Identify which cell holds the provided text, then report its (x, y) central coordinate. 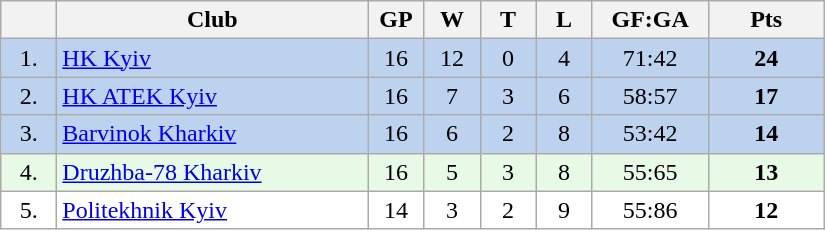
55:86 (650, 210)
0 (508, 58)
4 (564, 58)
T (508, 20)
HK Kyiv (212, 58)
24 (766, 58)
7 (452, 96)
17 (766, 96)
71:42 (650, 58)
5. (29, 210)
1. (29, 58)
2. (29, 96)
W (452, 20)
Pts (766, 20)
5 (452, 172)
55:65 (650, 172)
3. (29, 134)
58:57 (650, 96)
4. (29, 172)
HK ATEK Kyiv (212, 96)
9 (564, 210)
L (564, 20)
Club (212, 20)
Politekhnik Kyiv (212, 210)
13 (766, 172)
53:42 (650, 134)
GP (396, 20)
GF:GA (650, 20)
Barvinok Kharkiv (212, 134)
Druzhba-78 Kharkiv (212, 172)
